Pinpoint the cell where the given text exists, returning its [x, y] midpoint coordinate. 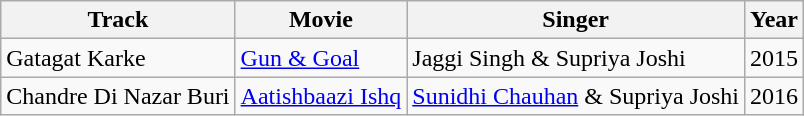
Movie [321, 20]
Singer [576, 20]
2015 [774, 58]
Gatagat Karke [118, 58]
Track [118, 20]
Sunidhi Chauhan & Supriya Joshi [576, 96]
Year [774, 20]
Jaggi Singh & Supriya Joshi [576, 58]
2016 [774, 96]
Gun & Goal [321, 58]
Chandre Di Nazar Buri [118, 96]
Aatishbaazi Ishq [321, 96]
